Scan for the cell matching the given text and deliver its [X, Y] coordinate at center. 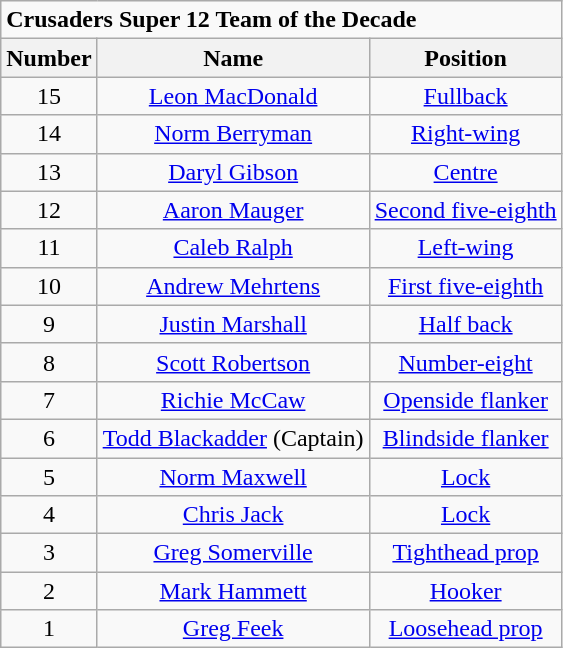
Scott Robertson [233, 362]
Second five-eighth [466, 210]
12 [49, 210]
8 [49, 362]
4 [49, 515]
Richie McCaw [233, 400]
3 [49, 553]
5 [49, 477]
11 [49, 248]
Justin Marshall [233, 324]
Name [233, 58]
10 [49, 286]
2 [49, 591]
Fullback [466, 96]
First five-eighth [466, 286]
Greg Feek [233, 629]
Norm Maxwell [233, 477]
Hooker [466, 591]
9 [49, 324]
Openside flanker [466, 400]
Position [466, 58]
Chris Jack [233, 515]
6 [49, 438]
Norm Berryman [233, 134]
Tighthead prop [466, 553]
Caleb Ralph [233, 248]
15 [49, 96]
Number [49, 58]
Leon MacDonald [233, 96]
1 [49, 629]
Mark Hammett [233, 591]
Number-eight [466, 362]
Greg Somerville [233, 553]
7 [49, 400]
14 [49, 134]
Todd Blackadder (Captain) [233, 438]
Crusaders Super 12 Team of the Decade [282, 20]
Aaron Mauger [233, 210]
Centre [466, 172]
Andrew Mehrtens [233, 286]
Right-wing [466, 134]
Half back [466, 324]
Loosehead prop [466, 629]
13 [49, 172]
Left-wing [466, 248]
Daryl Gibson [233, 172]
Blindside flanker [466, 438]
